Determine the [X, Y] coordinate at the center of the cell enclosing the given text.  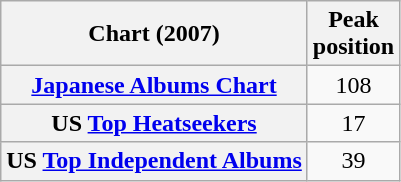
17 [353, 123]
Japanese Albums Chart [154, 85]
US Top Heatseekers [154, 123]
108 [353, 85]
39 [353, 161]
Chart (2007) [154, 34]
Peakposition [353, 34]
US Top Independent Albums [154, 161]
